Locate the cell with the specified text and output its (x, y) center coordinate. 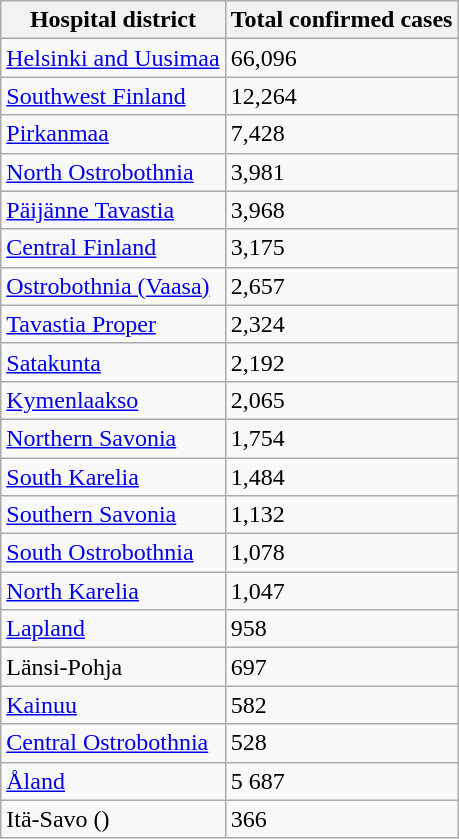
Central Finland (113, 248)
Pirkanmaa (113, 134)
2,192 (342, 362)
South Karelia (113, 477)
Hospital district (113, 20)
Total confirmed cases (342, 20)
1,754 (342, 438)
Northern Savonia (113, 438)
Åland (113, 781)
3,968 (342, 210)
66,096 (342, 58)
3,981 (342, 172)
Päijänne Tavastia (113, 210)
5 687 (342, 781)
Kainuu (113, 705)
3,175 (342, 248)
1,078 (342, 553)
Lapland (113, 629)
366 (342, 819)
North Karelia (113, 591)
North Ostrobothnia (113, 172)
Itä-Savo () (113, 819)
1,484 (342, 477)
2,657 (342, 286)
Tavastia Proper (113, 324)
Central Ostrobothnia (113, 743)
582 (342, 705)
Helsinki and Uusimaa (113, 58)
Satakunta (113, 362)
2,324 (342, 324)
Länsi-Pohja (113, 667)
Ostrobothnia (Vaasa) (113, 286)
12,264 (342, 96)
Kymenlaakso (113, 400)
South Ostrobothnia (113, 553)
Southwest Finland (113, 96)
2,065 (342, 400)
697 (342, 667)
1,132 (342, 515)
Southern Savonia (113, 515)
1,047 (342, 591)
528 (342, 743)
958 (342, 629)
7,428 (342, 134)
